Search for the cell housing the specified text and yield its (x, y) center coordinate. 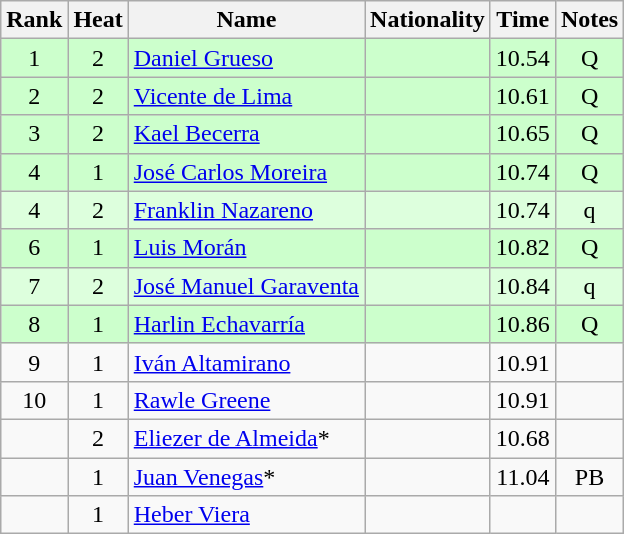
10 (34, 400)
Time (522, 20)
Heat (98, 20)
Iván Altamirano (246, 362)
Notes (589, 20)
Heber Viera (246, 515)
10.86 (522, 324)
Name (246, 20)
10.61 (522, 96)
10.65 (522, 134)
6 (34, 248)
3 (34, 134)
Franklin Nazareno (246, 210)
José Carlos Moreira (246, 172)
10.82 (522, 248)
Luis Morán (246, 248)
Nationality (428, 20)
10.68 (522, 438)
Eliezer de Almeida* (246, 438)
PB (589, 477)
José Manuel Garaventa (246, 286)
Vicente de Lima (246, 96)
9 (34, 362)
Kael Becerra (246, 134)
Rawle Greene (246, 400)
7 (34, 286)
Rank (34, 20)
10.84 (522, 286)
Juan Venegas* (246, 477)
Daniel Grueso (246, 58)
Harlin Echavarría (246, 324)
11.04 (522, 477)
10.54 (522, 58)
8 (34, 324)
